Pinpoint the cell where the given text exists, returning its [x, y] midpoint coordinate. 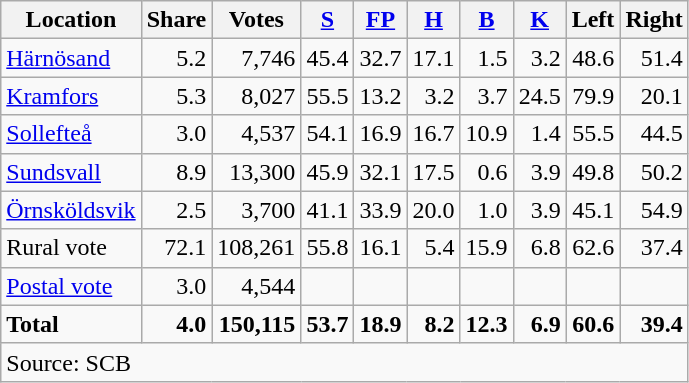
45.4 [328, 58]
0.6 [486, 172]
Sollefteå [71, 134]
13.2 [380, 96]
Right [654, 20]
54.1 [328, 134]
Location [71, 20]
49.8 [593, 172]
6.8 [540, 248]
Left [593, 20]
108,261 [256, 248]
72.1 [176, 248]
20.0 [434, 210]
Votes [256, 20]
150,115 [256, 324]
16.7 [434, 134]
50.2 [654, 172]
4,544 [256, 286]
48.6 [593, 58]
5.2 [176, 58]
3.7 [486, 96]
13,300 [256, 172]
15.9 [486, 248]
17.1 [434, 58]
4,537 [256, 134]
16.9 [380, 134]
62.6 [593, 248]
10.9 [486, 134]
Sundsvall [71, 172]
8.9 [176, 172]
79.9 [593, 96]
1.5 [486, 58]
FP [380, 20]
33.9 [380, 210]
39.4 [654, 324]
41.1 [328, 210]
60.6 [593, 324]
5.4 [434, 248]
12.3 [486, 324]
S [328, 20]
45.9 [328, 172]
Source: SCB [345, 362]
37.4 [654, 248]
Postal vote [71, 286]
55.8 [328, 248]
Total [71, 324]
3,700 [256, 210]
Share [176, 20]
B [486, 20]
4.0 [176, 324]
H [434, 20]
Örnsköldsvik [71, 210]
8.2 [434, 324]
53.7 [328, 324]
5.3 [176, 96]
7,746 [256, 58]
51.4 [654, 58]
45.1 [593, 210]
2.5 [176, 210]
Kramfors [71, 96]
18.9 [380, 324]
32.7 [380, 58]
17.5 [434, 172]
20.1 [654, 96]
54.9 [654, 210]
8,027 [256, 96]
Rural vote [71, 248]
6.9 [540, 324]
1.4 [540, 134]
Härnösand [71, 58]
1.0 [486, 210]
44.5 [654, 134]
32.1 [380, 172]
K [540, 20]
24.5 [540, 96]
16.1 [380, 248]
